Find where the given text appears and provide that cell's center as (x, y) coordinate. 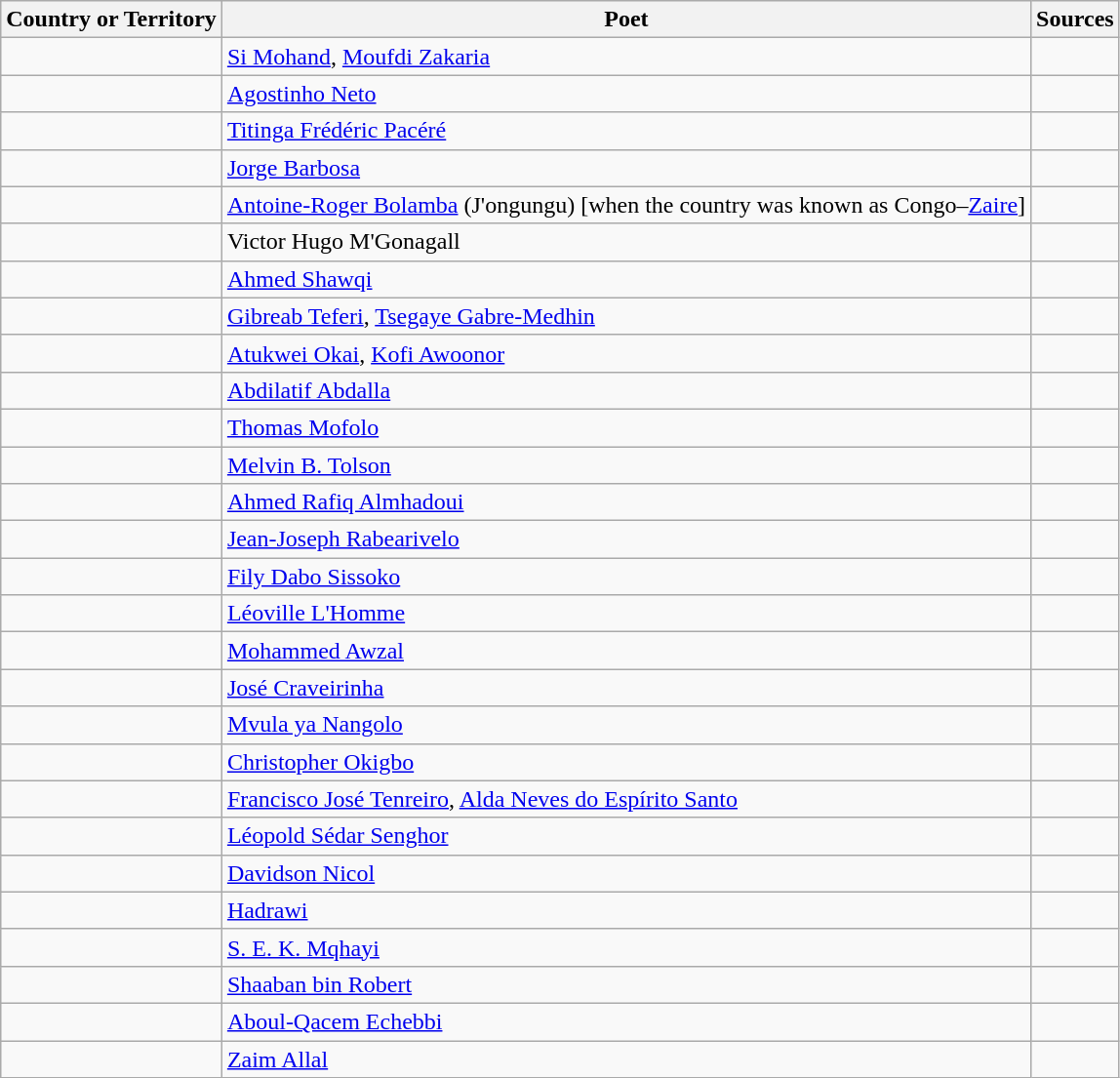
Melvin B. Tolson (626, 465)
Aboul-Qacem Echebbi (626, 1021)
Francisco José Tenreiro, Alda Neves do Espírito Santo (626, 799)
Mohammed Awzal (626, 651)
Léoville L'Homme (626, 614)
Jorge Barbosa (626, 168)
Ahmed Shawqi (626, 279)
S. E. K. Mqhayi (626, 947)
Léopold Sédar Senghor (626, 836)
Ahmed Rafiq Almhadoui (626, 502)
Mvula ya Nangolo (626, 725)
Poet (626, 20)
Fily Dabo Sissoko (626, 577)
Country or Territory (111, 20)
Christopher Okigbo (626, 762)
Hadrawi (626, 910)
Si Mohand, Moufdi Zakaria (626, 57)
Victor Hugo M'Gonagall (626, 242)
Titinga Frédéric Pacéré (626, 131)
Shaaban bin Robert (626, 984)
Abdilatif Abdalla (626, 390)
Gibreab Teferi, Tsegaye Gabre-Medhin (626, 316)
Sources (1075, 20)
José Craveirinha (626, 688)
Thomas Mofolo (626, 427)
Antoine-Roger Bolamba (J'ongungu) [when the country was known as Congo–Zaire] (626, 205)
Zaim Allal (626, 1058)
Agostinho Neto (626, 94)
Davidson Nicol (626, 873)
Jean-Joseph Rabearivelo (626, 539)
Atukwei Okai, Kofi Awoonor (626, 353)
